Provide the [x, y] coordinate of the cell's center where the given text is located.  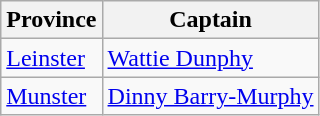
Province [52, 20]
Captain [210, 20]
Leinster [52, 58]
Wattie Dunphy [210, 58]
Dinny Barry-Murphy [210, 96]
Munster [52, 96]
